From the cell containing the given text, extract its center point as (x, y) coordinate. 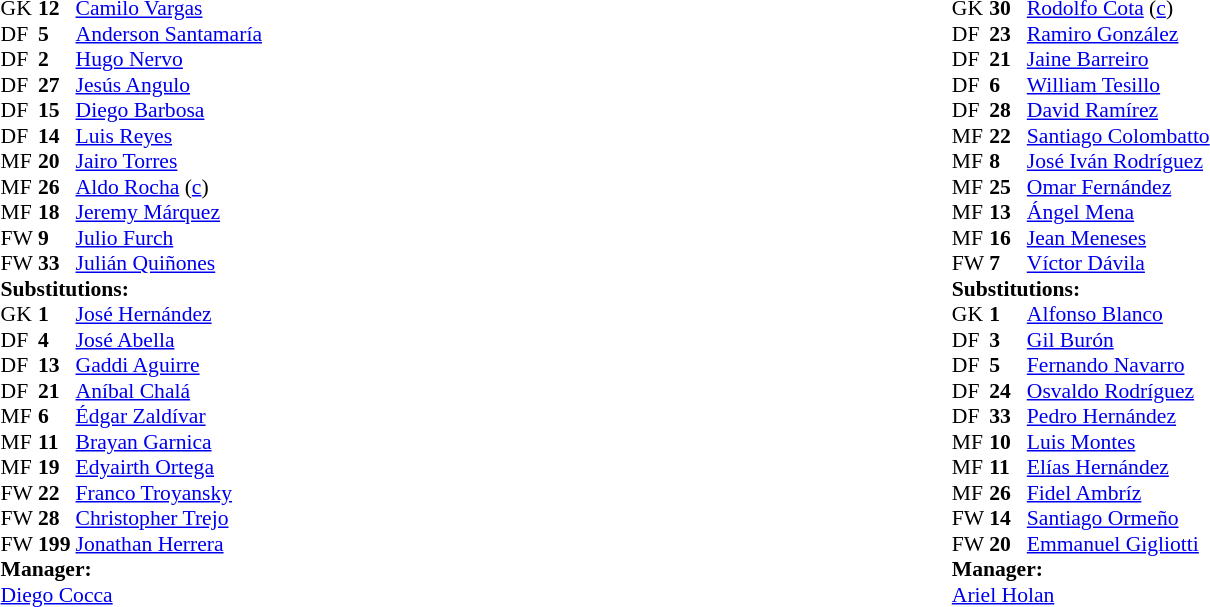
Jesús Angulo (169, 85)
Santiago Colombatto (1118, 136)
19 (57, 467)
9 (57, 238)
16 (1008, 238)
Alfonso Blanco (1118, 315)
8 (1008, 161)
Jean Meneses (1118, 238)
Gil Burón (1118, 340)
Franco Troyansky (169, 493)
Jonathan Herrera (169, 544)
Jeremy Márquez (169, 213)
Édgar Zaldívar (169, 417)
Brayan Garnica (169, 442)
Osvaldo Rodríguez (1118, 391)
Julián Quiñones (169, 263)
Aldo Rocha (c) (169, 187)
José Hernández (169, 315)
10 (1008, 442)
Pedro Hernández (1118, 417)
Gaddi Aguirre (169, 365)
Hugo Nervo (169, 59)
Jaine Barreiro (1118, 59)
Christopher Trejo (169, 519)
Diego Barbosa (169, 111)
25 (1008, 187)
27 (57, 85)
William Tesillo (1118, 85)
Edyairth Ortega (169, 467)
18 (57, 213)
Luis Montes (1118, 442)
199 (57, 544)
Emmanuel Gigliotti (1118, 544)
7 (1008, 263)
José Abella (169, 340)
Elías Hernández (1118, 467)
Omar Fernández (1118, 187)
Ángel Mena (1118, 213)
24 (1008, 391)
15 (57, 111)
Víctor Dávila (1118, 263)
4 (57, 340)
Ramiro González (1118, 34)
2 (57, 59)
Anderson Santamaría (169, 34)
Aníbal Chalá (169, 391)
Jairo Torres (169, 161)
Santiago Ormeño (1118, 519)
Luis Reyes (169, 136)
Julio Furch (169, 238)
23 (1008, 34)
3 (1008, 340)
David Ramírez (1118, 111)
Fernando Navarro (1118, 365)
Fidel Ambríz (1118, 493)
José Iván Rodríguez (1118, 161)
